Return the [x, y] coordinate for the center point of the cell that contains the specified text.  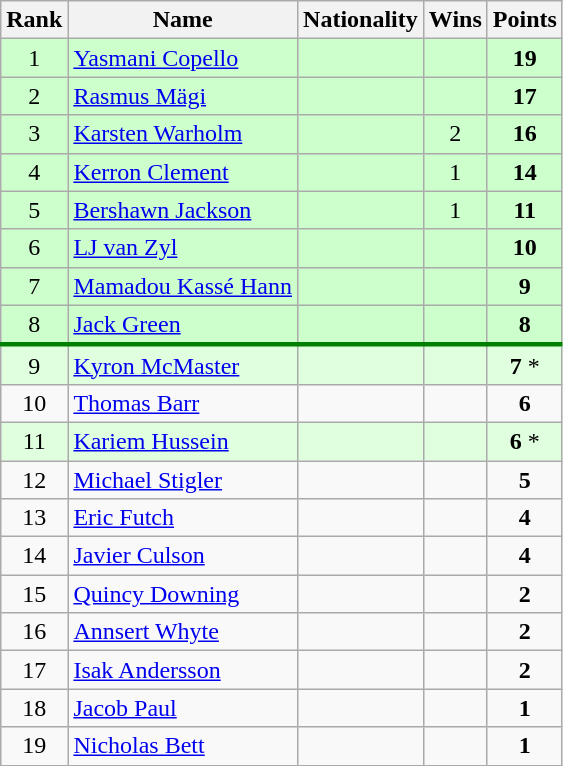
18 [34, 708]
Points [524, 20]
Rank [34, 20]
3 [34, 134]
Wins [455, 20]
12 [34, 479]
Kyron McMaster [183, 365]
Kerron Clement [183, 172]
13 [34, 518]
LJ van Zyl [183, 248]
Thomas Barr [183, 403]
7 [34, 286]
Yasmani Copello [183, 58]
Mamadou Kassé Hann [183, 286]
Karsten Warholm [183, 134]
Rasmus Mägi [183, 96]
Javier Culson [183, 556]
Nicholas Bett [183, 746]
Jack Green [183, 325]
Kariem Hussein [183, 441]
Eric Futch [183, 518]
Bershawn Jackson [183, 210]
Name [183, 20]
Jacob Paul [183, 708]
Michael Stigler [183, 479]
Isak Andersson [183, 670]
6 * [524, 441]
Nationality [361, 20]
15 [34, 594]
Quincy Downing [183, 594]
7 * [524, 365]
Annsert Whyte [183, 632]
